Return the [X, Y] coordinate for the center point of the cell that contains the specified text.  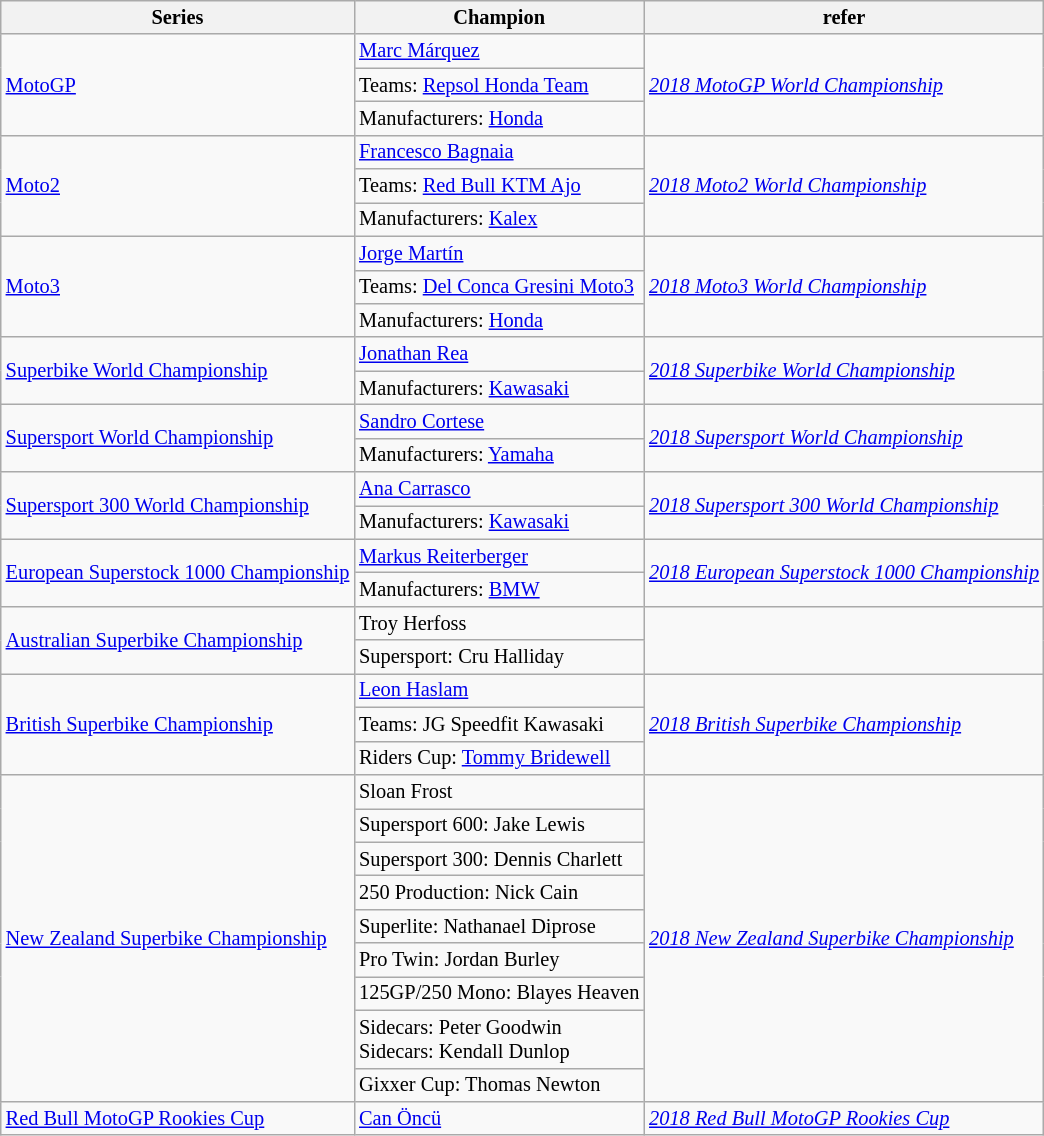
Francesco Bagnaia [499, 152]
Markus Reiterberger [499, 556]
Manufacturers: Yamaha [499, 455]
British Superbike Championship [178, 724]
Troy Herfoss [499, 623]
Supersport: Cru Halliday [499, 657]
2018 Moto3 World Championship [844, 286]
2018 European Superstock 1000 Championship [844, 572]
Marc Márquez [499, 51]
Supersport 300: Dennis Charlett [499, 859]
Australian Superbike Championship [178, 640]
Riders Cup: Tommy Bridewell [499, 758]
Sidecars: Peter GoodwinSidecars: Kendall Dunlop [499, 1039]
Supersport 300 World Championship [178, 506]
refer [844, 17]
Supersport 600: Jake Lewis [499, 825]
Champion [499, 17]
MotoGP [178, 84]
Teams: Repsol Honda Team [499, 85]
Manufacturers: Kalex [499, 219]
2018 Superbike World Championship [844, 370]
Moto3 [178, 286]
Teams: Red Bull KTM Ajo [499, 186]
Pro Twin: Jordan Burley [499, 960]
Superbike World Championship [178, 370]
Series [178, 17]
2018 Supersport 300 World Championship [844, 506]
Teams: JG Speedfit Kawasaki [499, 724]
Supersport World Championship [178, 438]
125GP/250 Mono: Blayes Heaven [499, 993]
Sloan Frost [499, 791]
2018 MotoGP World Championship [844, 84]
250 Production: Nick Cain [499, 892]
Red Bull MotoGP Rookies Cup [178, 1118]
Gixxer Cup: Thomas Newton [499, 1085]
Teams: Del Conca Gresini Moto3 [499, 287]
New Zealand Superbike Championship [178, 938]
Can Öncü [499, 1118]
2018 Supersport World Championship [844, 438]
2018 British Superbike Championship [844, 724]
Jorge Martín [499, 253]
Manufacturers: BMW [499, 589]
Leon Haslam [499, 690]
European Superstock 1000 Championship [178, 572]
Moto2 [178, 186]
2018 Red Bull MotoGP Rookies Cup [844, 1118]
Jonathan Rea [499, 354]
2018 New Zealand Superbike Championship [844, 938]
Ana Carrasco [499, 489]
Sandro Cortese [499, 421]
Superlite: Nathanael Diprose [499, 926]
2018 Moto2 World Championship [844, 186]
